Capture the cell that displays the provided text and extract its (X, Y) central coordinate. 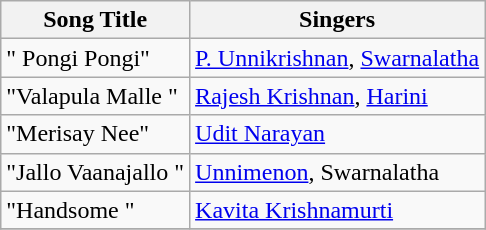
" Pongi Pongi" (96, 58)
Udit Narayan (338, 134)
"Merisay Nee" (96, 134)
Kavita Krishnamurti (338, 210)
P. Unnikrishnan, Swarnalatha (338, 58)
Song Title (96, 20)
Rajesh Krishnan, Harini (338, 96)
"Handsome " (96, 210)
"Jallo Vaanajallo " (96, 172)
"Valapula Malle " (96, 96)
Singers (338, 20)
Unnimenon, Swarnalatha (338, 172)
